Return (x, y) of the center of cell containing provided text 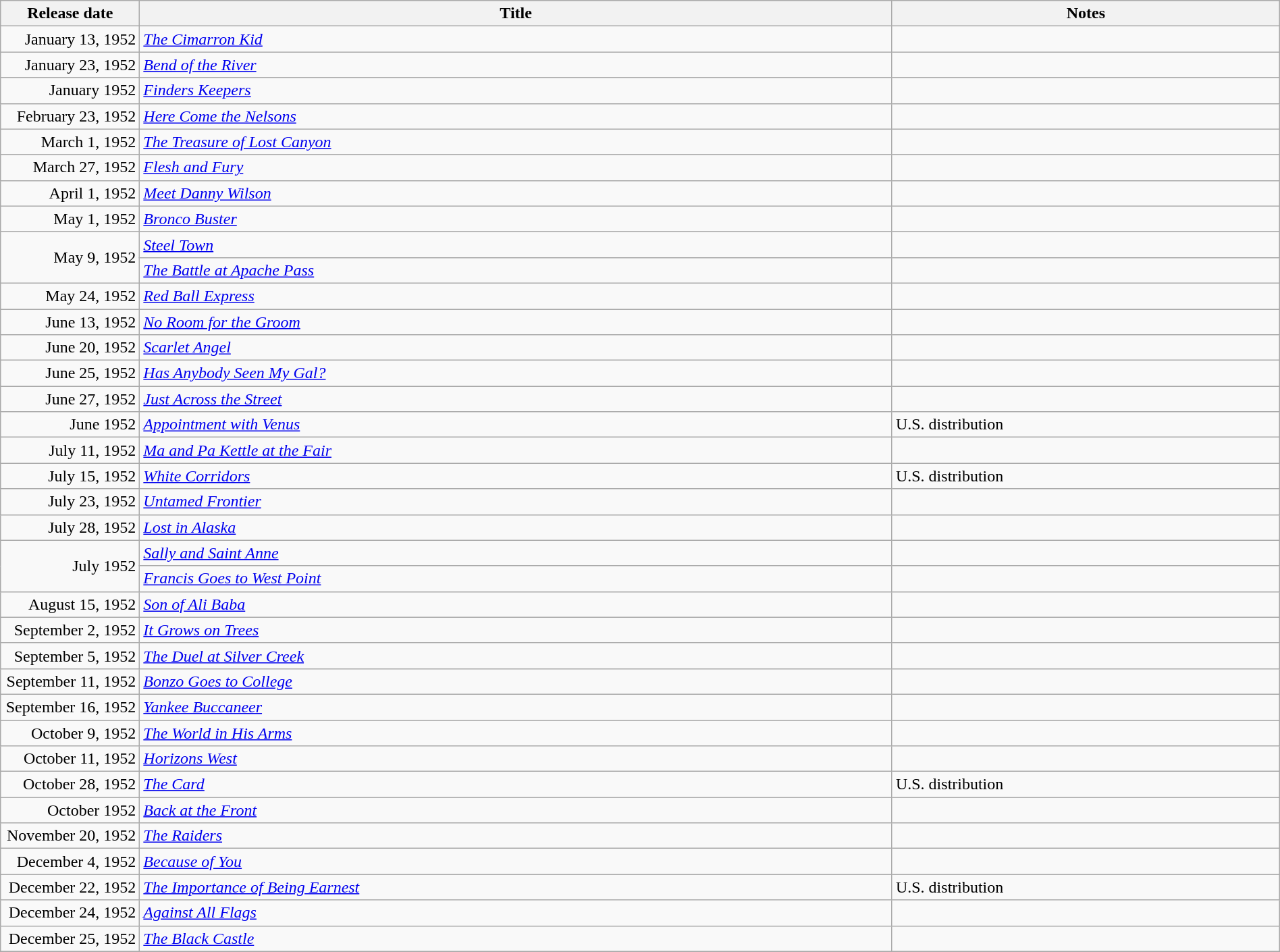
January 13, 1952 (70, 39)
September 16, 1952 (70, 707)
October 11, 1952 (70, 759)
No Room for the Groom (516, 322)
March 27, 1952 (70, 167)
Sally and Saint Anne (516, 553)
October 1952 (70, 810)
January 23, 1952 (70, 65)
Finders Keepers (516, 90)
Has Anybody Seen My Gal? (516, 373)
July 1952 (70, 566)
December 24, 1952 (70, 913)
February 23, 1952 (70, 116)
Horizons West (516, 759)
Title (516, 14)
June 27, 1952 (70, 399)
July 15, 1952 (70, 476)
The Cimarron Kid (516, 39)
July 11, 1952 (70, 450)
December 25, 1952 (70, 938)
April 1, 1952 (70, 193)
July 28, 1952 (70, 527)
September 5, 1952 (70, 656)
The Treasure of Lost Canyon (516, 142)
September 2, 1952 (70, 630)
May 1, 1952 (70, 219)
The World in His Arms (516, 733)
May 9, 1952 (70, 257)
The Card (516, 785)
Here Come the Nelsons (516, 116)
Release date (70, 14)
Bonzo Goes to College (516, 681)
August 15, 1952 (70, 604)
Back at the Front (516, 810)
June 25, 1952 (70, 373)
November 20, 1952 (70, 836)
Red Ball Express (516, 296)
The Duel at Silver Creek (516, 656)
December 4, 1952 (70, 862)
Scarlet Angel (516, 348)
January 1952 (70, 90)
May 24, 1952 (70, 296)
Bronco Buster (516, 219)
October 28, 1952 (70, 785)
Son of Ali Baba (516, 604)
Bend of the River (516, 65)
It Grows on Trees (516, 630)
The Battle at Apache Pass (516, 270)
Yankee Buccaneer (516, 707)
Ma and Pa Kettle at the Fair (516, 450)
Untamed Frontier (516, 502)
The Importance of Being Earnest (516, 887)
Appointment with Venus (516, 425)
Notes (1086, 14)
Lost in Alaska (516, 527)
The Raiders (516, 836)
Francis Goes to West Point (516, 579)
March 1, 1952 (70, 142)
Just Across the Street (516, 399)
Because of You (516, 862)
September 11, 1952 (70, 681)
December 22, 1952 (70, 887)
Flesh and Fury (516, 167)
Meet Danny Wilson (516, 193)
July 23, 1952 (70, 502)
October 9, 1952 (70, 733)
June 20, 1952 (70, 348)
June 13, 1952 (70, 322)
Steel Town (516, 244)
White Corridors (516, 476)
June 1952 (70, 425)
Against All Flags (516, 913)
The Black Castle (516, 938)
